Capture the cell that displays the provided text and extract its (x, y) central coordinate. 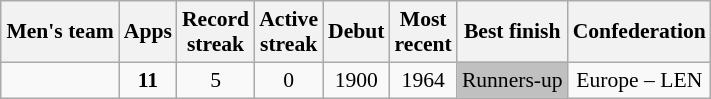
Confederation (640, 32)
Activestreak (288, 32)
Recordstreak (216, 32)
1900 (356, 80)
Mostrecent (424, 32)
1964 (424, 80)
Best finish (512, 32)
Men's team (60, 32)
5 (216, 80)
Runners-up (512, 80)
11 (148, 80)
Debut (356, 32)
Europe – LEN (640, 80)
0 (288, 80)
Apps (148, 32)
